From the cell containing the given text, extract its center point as [X, Y] coordinate. 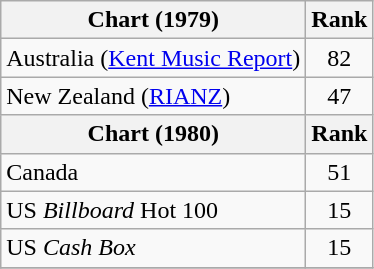
US Cash Box [154, 248]
51 [340, 172]
47 [340, 96]
Canada [154, 172]
82 [340, 58]
New Zealand (RIANZ) [154, 96]
Australia (Kent Music Report) [154, 58]
US Billboard Hot 100 [154, 210]
Chart (1980) [154, 134]
Chart (1979) [154, 20]
